Output the [x, y] coordinate of the center of the cell containing the given text.  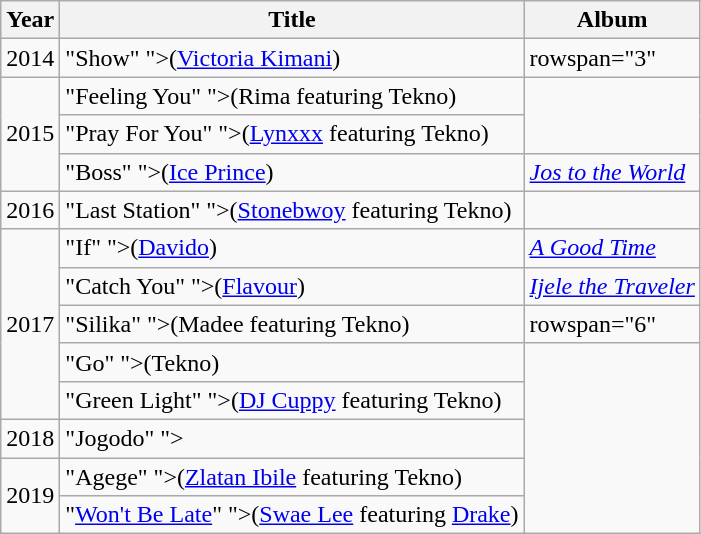
"Jogodo" "> [292, 438]
2016 [30, 210]
"Pray For You" ">(Lynxxx featuring Tekno) [292, 134]
"Boss" ">(Ice Prince) [292, 172]
"If" ">(Davido) [292, 248]
2014 [30, 58]
"Feeling You" ">(Rima featuring Tekno) [292, 96]
2019 [30, 496]
"Agege" ">(Zlatan Ibile featuring Tekno) [292, 477]
2015 [30, 134]
2017 [30, 324]
rowspan="3" [612, 58]
"Go" ">(Tekno) [292, 362]
rowspan="6" [612, 324]
A Good Time [612, 248]
Ijele the Traveler [612, 286]
"Last Station" ">(Stonebwoy featuring Tekno) [292, 210]
Title [292, 20]
"Catch You" ">(Flavour) [292, 286]
"Show" ">(Victoria Kimani) [292, 58]
"Green Light" ">(DJ Cuppy featuring Tekno) [292, 400]
Year [30, 20]
"Silika" ">(Madee featuring Tekno) [292, 324]
Jos to the World [612, 172]
"Won't Be Late" ">(Swae Lee featuring Drake) [292, 515]
2018 [30, 438]
Album [612, 20]
